Determine the (x, y) coordinate at the center of the cell enclosing the given text.  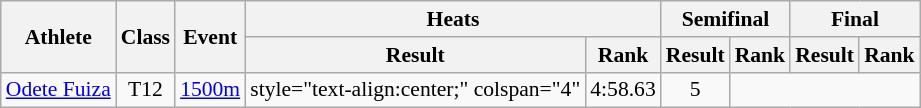
Athlete (58, 36)
5 (696, 90)
1500m (210, 90)
4:58.63 (622, 90)
Odete Fuiza (58, 90)
Final (854, 19)
Semifinal (726, 19)
Event (210, 36)
Class (146, 36)
Heats (453, 19)
T12 (146, 90)
style="text-align:center;" colspan="4" (415, 90)
